Provide the (X, Y) coordinate of the cell's center where the given text is located.  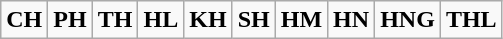
CH (24, 20)
SH (254, 20)
KH (208, 20)
HN (352, 20)
TH (115, 20)
HNG (408, 20)
HM (301, 20)
THL (471, 20)
PH (70, 20)
HL (161, 20)
